Detect which cell encompasses the target text, then output its (X, Y) center coordinate. 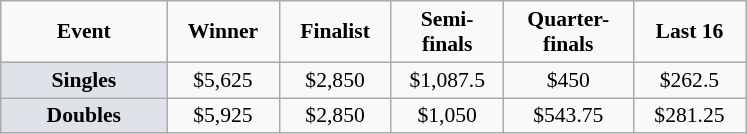
Doubles (84, 116)
Last 16 (689, 32)
$5,925 (223, 116)
Singles (84, 80)
Semi-finals (447, 32)
$5,625 (223, 80)
$281.25 (689, 116)
Quarter-finals (568, 32)
$1,087.5 (447, 80)
Finalist (335, 32)
$450 (568, 80)
$262.5 (689, 80)
$1,050 (447, 116)
Winner (223, 32)
$543.75 (568, 116)
Event (84, 32)
